Locate the cell with the specified text and output its (X, Y) center coordinate. 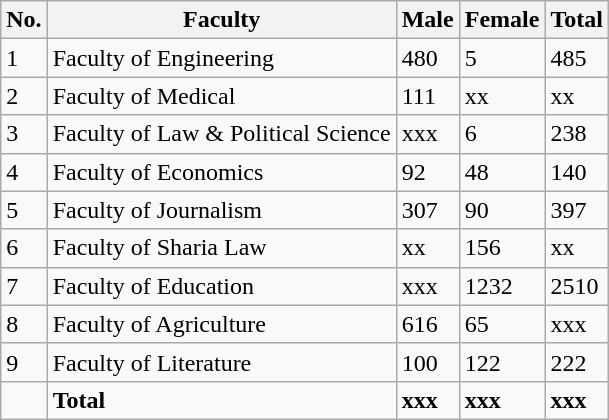
Faculty of Medical (222, 96)
140 (577, 172)
7 (24, 286)
397 (577, 210)
90 (502, 210)
65 (502, 324)
2 (24, 96)
485 (577, 58)
Faculty of Law & Political Science (222, 134)
238 (577, 134)
Faculty of Sharia Law (222, 248)
122 (502, 362)
616 (428, 324)
111 (428, 96)
222 (577, 362)
100 (428, 362)
Faculty of Engineering (222, 58)
307 (428, 210)
Faculty of Education (222, 286)
Faculty of Journalism (222, 210)
92 (428, 172)
3 (24, 134)
8 (24, 324)
2510 (577, 286)
Faculty of Literature (222, 362)
1232 (502, 286)
4 (24, 172)
Faculty of Economics (222, 172)
Female (502, 20)
9 (24, 362)
1 (24, 58)
48 (502, 172)
480 (428, 58)
Male (428, 20)
No. (24, 20)
Faculty (222, 20)
156 (502, 248)
Faculty of Agriculture (222, 324)
